Return [X, Y] of the center of cell containing provided text 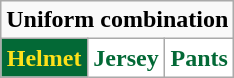
Pants [200, 58]
Helmet [44, 58]
Uniform combination [118, 20]
Jersey [126, 58]
